Return (X, Y) of the center of cell containing provided text 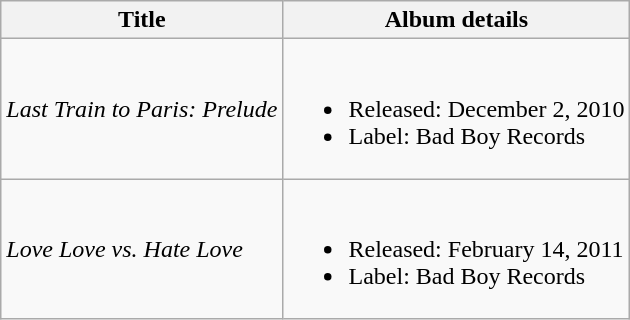
Released: February 14, 2011Label: Bad Boy Records (456, 249)
Title (142, 20)
Released: December 2, 2010Label: Bad Boy Records (456, 109)
Album details (456, 20)
Love Love vs. Hate Love (142, 249)
Last Train to Paris: Prelude (142, 109)
